Provide the [X, Y] coordinate of the cell's center where the given text is located.  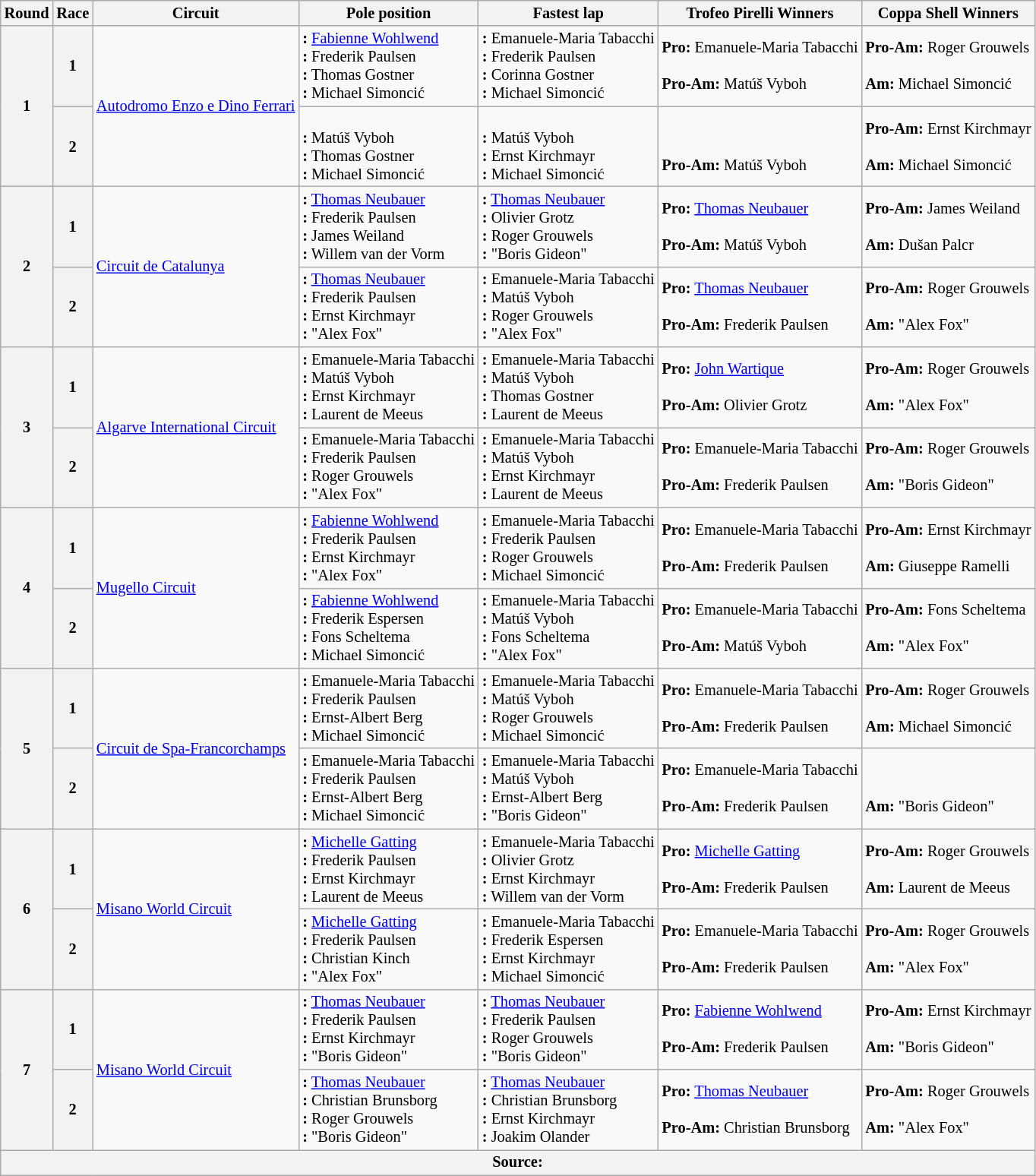
: Michelle Gatting: Frederik Paulsen: Ernst Kirchmayr: Laurent de Meeus [389, 869]
Coppa Shell Winners [948, 13]
Pole position [389, 13]
: Thomas Neubauer: Frederik Paulsen: Roger Grouwels: "Boris Gideon" [568, 1029]
: Thomas Neubauer: Frederik Paulsen: Ernst Kirchmayr: "Boris Gideon" [389, 1029]
Algarve International Circuit [196, 427]
Circuit de Catalunya [196, 266]
: Fabienne Wohlwend: Frederik Paulsen: Thomas Gostner: Michael Simoncić [389, 66]
Fastest lap [568, 13]
: Emanuele-Maria Tabacchi: Matúš Vyboh: Fons Scheltema: "Alex Fox" [568, 628]
Round [27, 13]
: Matúš Vyboh: Ernst Kirchmayr: Michael Simoncić [568, 147]
Pro: Michelle GattingPro-Am: Frederik Paulsen [760, 869]
: Michelle Gatting: Frederik Paulsen: Christian Kinch: "Alex Fox" [389, 949]
4 [27, 588]
Trofeo Pirelli Winners [760, 13]
: Matúš Vyboh: Thomas Gostner: Michael Simoncić [389, 147]
Pro-Am: Fons ScheltemaAm: "Alex Fox" [948, 628]
Pro-Am: Ernst KirchmayrAm: Giuseppe Ramelli [948, 548]
Pro-Am: Ernst KirchmayrAm: Michael Simoncić [948, 147]
Pro: Thomas NeubauerPro-Am: Christian Brunsborg [760, 1110]
Pro: Fabienne WohlwendPro-Am: Frederik Paulsen [760, 1029]
: Emanuele-Maria Tabacchi: Frederik Paulsen: Roger Grouwels: Michael Simoncić [568, 548]
Mugello Circuit [196, 588]
Autodromo Enzo e Dino Ferrari [196, 106]
Pro: Thomas NeubauerPro-Am: Frederik Paulsen [760, 307]
: Thomas Neubauer: Olivier Grotz: Roger Grouwels: "Boris Gideon" [568, 226]
Race [73, 13]
Source: [518, 1162]
Pro-Am: Matúš Vyboh [760, 147]
Pro-Am: Roger GrouwelsAm: "Boris Gideon" [948, 467]
Pro-Am: Ernst KirchmayrAm: "Boris Gideon" [948, 1029]
: Thomas Neubauer: Christian Brunsborg: Ernst Kirchmayr: Joakim Olander [568, 1110]
3 [27, 427]
: Thomas Neubauer: Christian Brunsborg: Roger Grouwels: "Boris Gideon" [389, 1110]
6 [27, 909]
Circuit de Spa-Francorchamps [196, 748]
: Thomas Neubauer: Frederik Paulsen: James Weiland: Willem van der Vorm [389, 226]
Pro: Thomas NeubauerPro-Am: Matúš Vyboh [760, 226]
Pro-Am: Roger GrouwelsAm: Laurent de Meeus [948, 869]
: Emanuele-Maria Tabacchi: Matúš Vyboh: Roger Grouwels: Michael Simoncić [568, 708]
: Emanuele-Maria Tabacchi: Olivier Grotz: Ernst Kirchmayr: Willem van der Vorm [568, 869]
: Emanuele-Maria Tabacchi: Frederik Espersen: Ernst Kirchmayr: Michael Simoncić [568, 949]
: Emanuele-Maria Tabacchi: Matúš Vyboh: Thomas Gostner: Laurent de Meeus [568, 387]
: Thomas Neubauer: Frederik Paulsen: Ernst Kirchmayr: "Alex Fox" [389, 307]
: Emanuele-Maria Tabacchi: Frederik Paulsen: Roger Grouwels: "Alex Fox" [389, 467]
: Emanuele-Maria Tabacchi: Matúš Vyboh: Ernst-Albert Berg: "Boris Gideon" [568, 789]
: Emanuele-Maria Tabacchi: Matúš Vyboh: Roger Grouwels: "Alex Fox" [568, 307]
: Emanuele-Maria Tabacchi: Frederik Paulsen: Corinna Gostner: Michael Simoncić [568, 66]
Pro: John WartiquePro-Am: Olivier Grotz [760, 387]
Am: "Boris Gideon" [948, 789]
: Fabienne Wohlwend: Frederik Espersen: Fons Scheltema: Michael Simoncić [389, 628]
Pro-Am: James WeilandAm: Dušan Palcr [948, 226]
: Fabienne Wohlwend : Frederik Paulsen: Ernst Kirchmayr: "Alex Fox" [389, 548]
7 [27, 1070]
Circuit [196, 13]
5 [27, 748]
